Find where the given text appears and provide that cell's center as (X, Y) coordinate. 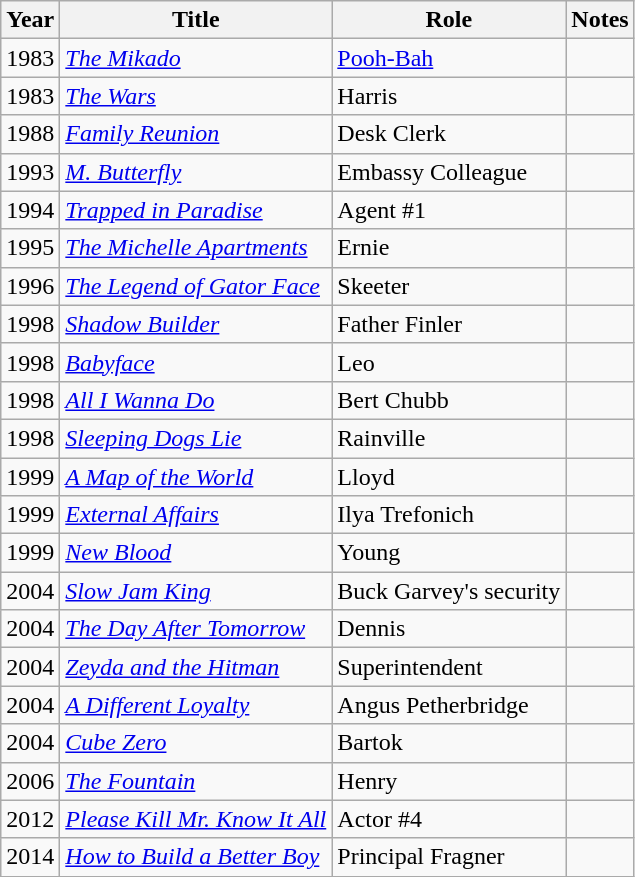
2014 (30, 857)
Agent #1 (449, 210)
The Michelle Apartments (196, 248)
The Fountain (196, 781)
Buck Garvey's security (449, 591)
Rainville (449, 438)
Henry (449, 781)
Skeeter (449, 286)
Slow Jam King (196, 591)
How to Build a Better Boy (196, 857)
Shadow Builder (196, 324)
Ilya Trefonich (449, 515)
New Blood (196, 553)
Babyface (196, 362)
Harris (449, 96)
Bartok (449, 743)
Year (30, 20)
Pooh-Bah (449, 58)
Sleeping Dogs Lie (196, 438)
Notes (600, 20)
External Affairs (196, 515)
2006 (30, 781)
1993 (30, 172)
1988 (30, 134)
1996 (30, 286)
M. Butterfly (196, 172)
Zeyda and the Hitman (196, 667)
The Wars (196, 96)
Dennis (449, 629)
Principal Fragner (449, 857)
Please Kill Mr. Know It All (196, 819)
The Legend of Gator Face (196, 286)
2012 (30, 819)
Cube Zero (196, 743)
The Day After Tomorrow (196, 629)
Desk Clerk (449, 134)
Ernie (449, 248)
1995 (30, 248)
Bert Chubb (449, 400)
Young (449, 553)
Title (196, 20)
Angus Petherbridge (449, 705)
Lloyd (449, 477)
Role (449, 20)
The Mikado (196, 58)
A Different Loyalty (196, 705)
Actor #4 (449, 819)
Embassy Colleague (449, 172)
Father Finler (449, 324)
All I Wanna Do (196, 400)
Superintendent (449, 667)
Leo (449, 362)
Trapped in Paradise (196, 210)
Family Reunion (196, 134)
1994 (30, 210)
A Map of the World (196, 477)
